Determine the [X, Y] coordinate at the center of the cell enclosing the given text.  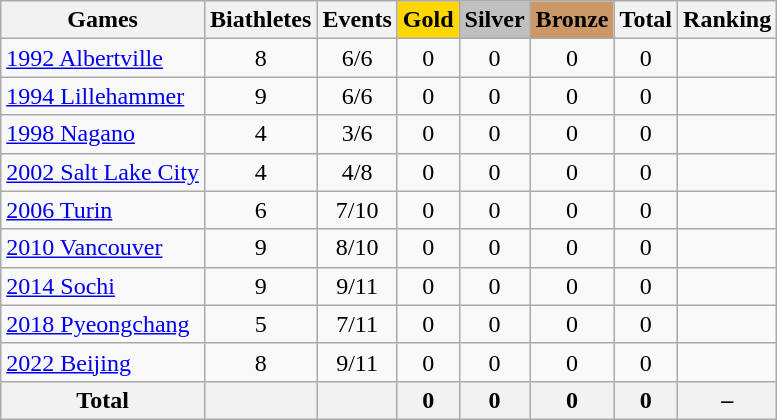
Gold [428, 20]
Silver [494, 20]
2018 Pyeongchang [103, 324]
2010 Vancouver [103, 248]
2006 Turin [103, 210]
1994 Lillehammer [103, 96]
Events [357, 20]
Ranking [728, 20]
5 [260, 324]
Biathletes [260, 20]
Games [103, 20]
2022 Beijing [103, 362]
7/11 [357, 324]
3/6 [357, 134]
6 [260, 210]
1992 Albertville [103, 58]
1998 Nagano [103, 134]
4/8 [357, 172]
8/10 [357, 248]
– [728, 400]
2002 Salt Lake City [103, 172]
7/10 [357, 210]
2014 Sochi [103, 286]
Bronze [572, 20]
